Return the (x, y) coordinate for the center point of the cell that contains the specified text.  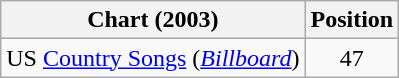
Chart (2003) (153, 20)
Position (352, 20)
US Country Songs (Billboard) (153, 58)
47 (352, 58)
